Search for the cell housing the specified text and yield its (x, y) center coordinate. 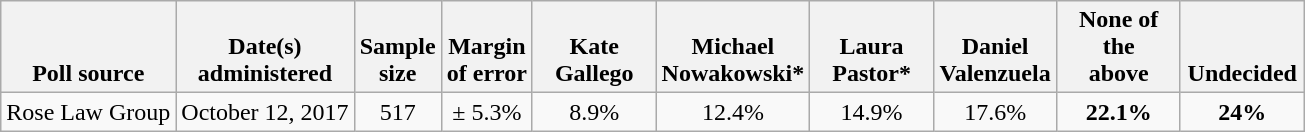
Undecided (1242, 47)
MichaelNowakowski* (733, 47)
12.4% (733, 112)
8.9% (594, 112)
22.1% (1119, 112)
± 5.3% (486, 112)
KateGallego (594, 47)
LauraPastor* (872, 47)
24% (1242, 112)
DanielValenzuela (995, 47)
17.6% (995, 112)
14.9% (872, 112)
Date(s)administered (265, 47)
None of theabove (1119, 47)
517 (398, 112)
Poll source (88, 47)
Rose Law Group (88, 112)
Marginof error (486, 47)
October 12, 2017 (265, 112)
Samplesize (398, 47)
